Provide the (x, y) coordinate of the cell's center where the given text is located.  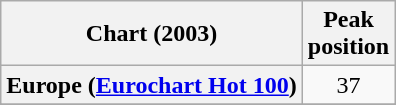
Chart (2003) (152, 34)
Peakposition (348, 34)
37 (348, 85)
Europe (Eurochart Hot 100) (152, 85)
